Detect which cell encompasses the target text, then output its (x, y) center coordinate. 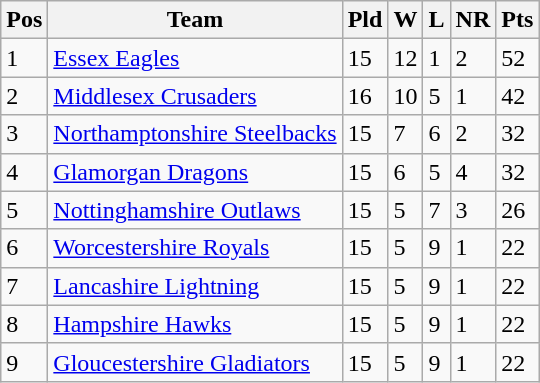
Hampshire Hawks (195, 324)
Pld (365, 20)
Pos (24, 20)
16 (365, 96)
12 (406, 58)
Pts (518, 20)
Middlesex Crusaders (195, 96)
Team (195, 20)
Worcestershire Royals (195, 248)
42 (518, 96)
Gloucestershire Gladiators (195, 362)
26 (518, 210)
Glamorgan Dragons (195, 172)
W (406, 20)
52 (518, 58)
Northamptonshire Steelbacks (195, 134)
L (436, 20)
Nottinghamshire Outlaws (195, 210)
Essex Eagles (195, 58)
Lancashire Lightning (195, 286)
NR (473, 20)
10 (406, 96)
8 (24, 324)
